From the cell containing the given text, extract its center point as [X, Y] coordinate. 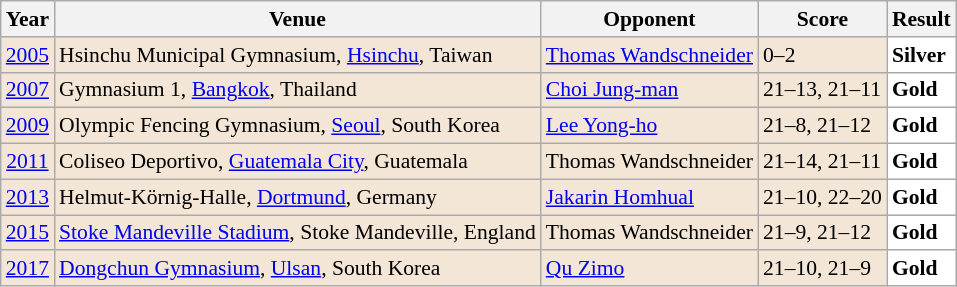
Olympic Fencing Gymnasium, Seoul, South Korea [298, 126]
Opponent [650, 19]
Year [28, 19]
Result [922, 19]
21–8, 21–12 [822, 126]
2015 [28, 233]
21–10, 22–20 [822, 197]
2007 [28, 90]
Jakarin Homhual [650, 197]
Hsinchu Municipal Gymnasium, Hsinchu, Taiwan [298, 55]
Stoke Mandeville Stadium, Stoke Mandeville, England [298, 233]
Lee Yong-ho [650, 126]
Helmut-Körnig-Halle, Dortmund, Germany [298, 197]
21–13, 21–11 [822, 90]
2009 [28, 126]
21–10, 21–9 [822, 269]
21–9, 21–12 [822, 233]
2017 [28, 269]
2011 [28, 162]
Score [822, 19]
Qu Zimo [650, 269]
Dongchun Gymnasium, Ulsan, South Korea [298, 269]
Choi Jung-man [650, 90]
21–14, 21–11 [822, 162]
Venue [298, 19]
Silver [922, 55]
0–2 [822, 55]
Coliseo Deportivo, Guatemala City, Guatemala [298, 162]
2013 [28, 197]
2005 [28, 55]
Gymnasium 1, Bangkok, Thailand [298, 90]
